Scan for the cell matching the given text and deliver its (X, Y) coordinate at center. 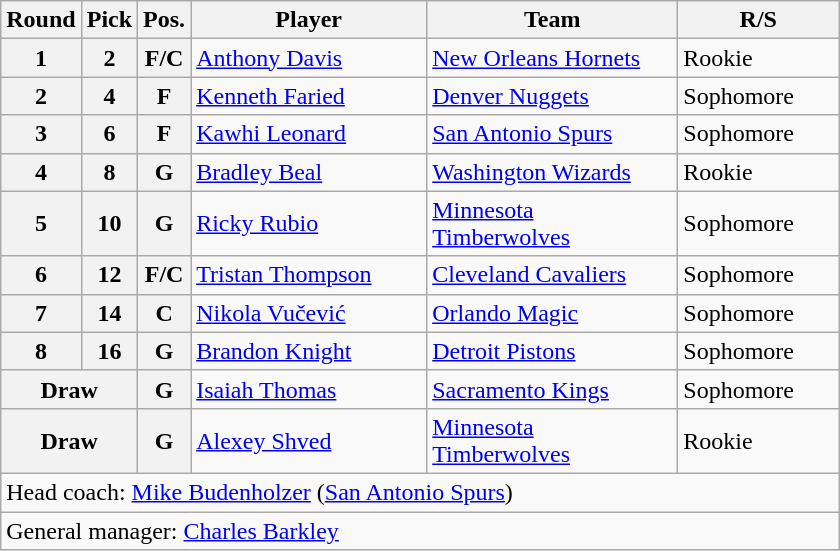
Brandon Knight (309, 351)
5 (41, 224)
Player (309, 20)
New Orleans Hornets (552, 58)
Team (552, 20)
Tristan Thompson (309, 275)
Isaiah Thomas (309, 389)
12 (109, 275)
Anthony Davis (309, 58)
Bradley Beal (309, 172)
14 (109, 313)
Sacramento Kings (552, 389)
3 (41, 134)
Kenneth Faried (309, 96)
Alexey Shved (309, 440)
Pos. (164, 20)
C (164, 313)
Orlando Magic (552, 313)
Cleveland Cavaliers (552, 275)
Pick (109, 20)
San Antonio Spurs (552, 134)
Detroit Pistons (552, 351)
Washington Wizards (552, 172)
Kawhi Leonard (309, 134)
Round (41, 20)
R/S (758, 20)
Nikola Vučević (309, 313)
Denver Nuggets (552, 96)
Ricky Rubio (309, 224)
General manager: Charles Barkley (420, 531)
7 (41, 313)
10 (109, 224)
16 (109, 351)
Head coach: Mike Budenholzer (San Antonio Spurs) (420, 492)
1 (41, 58)
